Search for the cell housing the specified text and yield its (X, Y) center coordinate. 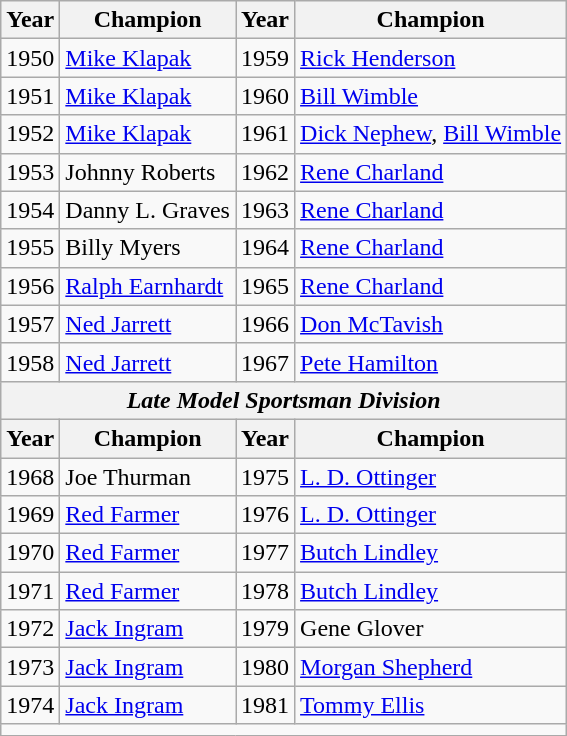
1978 (266, 591)
1968 (30, 477)
1955 (30, 248)
1952 (30, 134)
1979 (266, 629)
1977 (266, 553)
1962 (266, 172)
1981 (266, 705)
1960 (266, 96)
1970 (30, 553)
Morgan Shepherd (431, 667)
1969 (30, 515)
1958 (30, 362)
1954 (30, 210)
1966 (266, 324)
1951 (30, 96)
Danny L. Graves (148, 210)
Gene Glover (431, 629)
1953 (30, 172)
1950 (30, 58)
Bill Wimble (431, 96)
Dick Nephew, Bill Wimble (431, 134)
Billy Myers (148, 248)
1965 (266, 286)
Pete Hamilton (431, 362)
1959 (266, 58)
Joe Thurman (148, 477)
1956 (30, 286)
Don McTavish (431, 324)
1963 (266, 210)
1972 (30, 629)
Johnny Roberts (148, 172)
1961 (266, 134)
1964 (266, 248)
1971 (30, 591)
1967 (266, 362)
1973 (30, 667)
Ralph Earnhardt (148, 286)
Late Model Sportsman Division (284, 400)
1974 (30, 705)
Rick Henderson (431, 58)
Tommy Ellis (431, 705)
1976 (266, 515)
1975 (266, 477)
1980 (266, 667)
1957 (30, 324)
